Capture the cell that displays the provided text and extract its (x, y) central coordinate. 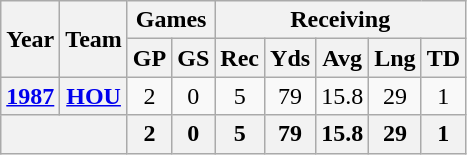
Yds (290, 58)
TD (443, 58)
Team (94, 39)
GS (194, 58)
1987 (30, 96)
Lng (395, 58)
HOU (94, 96)
Games (170, 20)
Year (30, 39)
Avg (342, 58)
Rec (240, 58)
Receiving (340, 20)
GP (149, 58)
